Search for the cell housing the specified text and yield its [x, y] center coordinate. 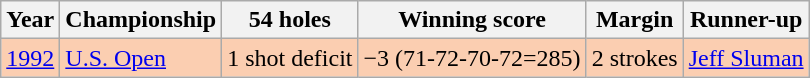
1 shot deficit [290, 58]
Runner-up [746, 20]
−3 (71-72-70-72=285) [472, 58]
2 strokes [634, 58]
Margin [634, 20]
Winning score [472, 20]
Jeff Sluman [746, 58]
Year [30, 20]
1992 [30, 58]
Championship [141, 20]
54 holes [290, 20]
U.S. Open [141, 58]
